Return [x, y] of the center of cell containing provided text 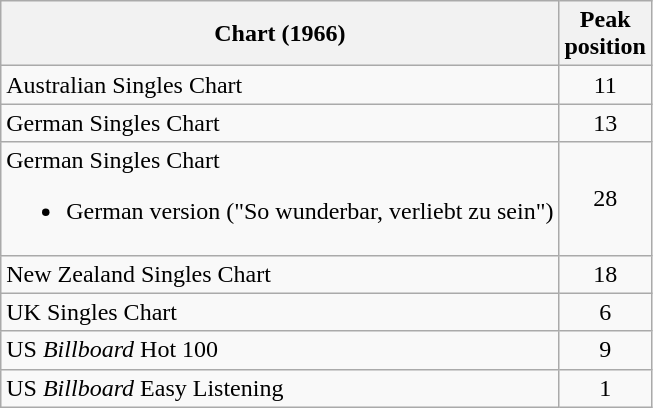
1 [605, 388]
Peakposition [605, 34]
UK Singles Chart [280, 312]
13 [605, 123]
18 [605, 274]
9 [605, 350]
German Singles ChartGerman version ("So wunderbar, verliebt zu sein") [280, 198]
28 [605, 198]
Australian Singles Chart [280, 85]
Chart (1966) [280, 34]
German Singles Chart [280, 123]
US Billboard Hot 100 [280, 350]
US Billboard Easy Listening [280, 388]
6 [605, 312]
New Zealand Singles Chart [280, 274]
11 [605, 85]
